Provide the [x, y] coordinate of the cell's center where the given text is located.  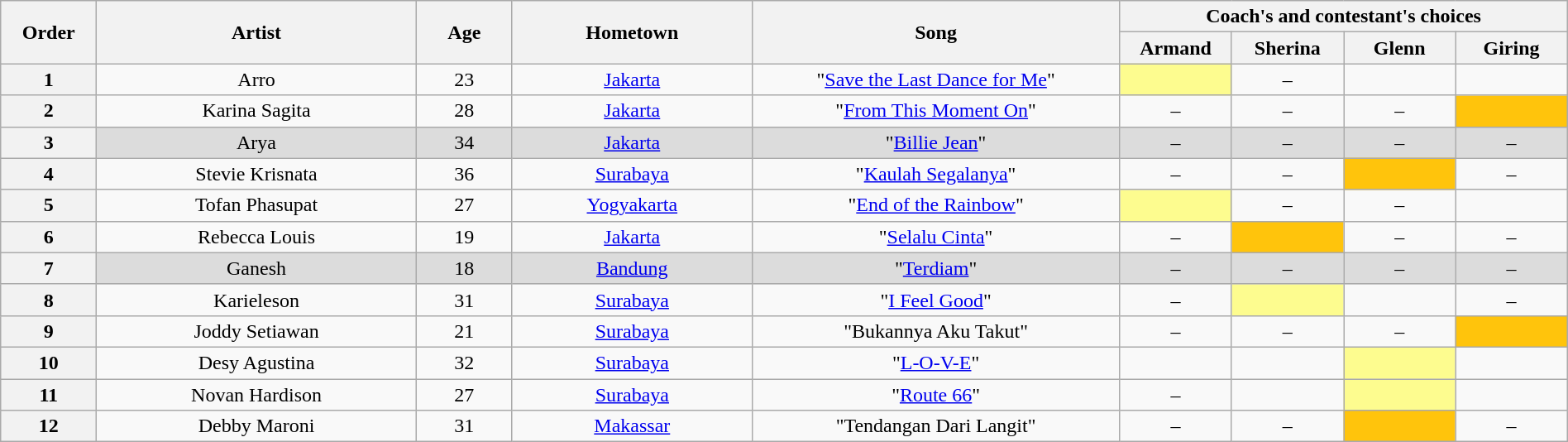
Yogyakarta [632, 205]
Tofan Phasupat [256, 205]
3 [49, 142]
Coach's and contestant's choices [1343, 17]
Ganesh [256, 268]
Glenn [1399, 48]
Desy Agustina [256, 363]
Song [936, 32]
21 [464, 331]
"Route 66" [936, 395]
Bandung [632, 268]
36 [464, 174]
Armand [1176, 48]
5 [49, 205]
19 [464, 237]
6 [49, 237]
Makassar [632, 426]
23 [464, 79]
8 [49, 300]
"Kaulah Segalanya" [936, 174]
Karina Sagita [256, 111]
1 [49, 79]
32 [464, 363]
Joddy Setiawan [256, 331]
4 [49, 174]
11 [49, 395]
"Terdiam" [936, 268]
7 [49, 268]
Hometown [632, 32]
"Save the Last Dance for Me" [936, 79]
Sherina [1287, 48]
12 [49, 426]
Arya [256, 142]
9 [49, 331]
Giring [1512, 48]
Stevie Krisnata [256, 174]
10 [49, 363]
"End of the Rainbow" [936, 205]
Novan Hardison [256, 395]
Arro [256, 79]
Karieleson [256, 300]
Order [49, 32]
"L-O-V-E" [936, 363]
Rebecca Louis [256, 237]
28 [464, 111]
Debby Maroni [256, 426]
"From This Moment On" [936, 111]
"Tendangan Dari Langit" [936, 426]
Artist [256, 32]
34 [464, 142]
"Selalu Cinta" [936, 237]
"Bukannya Aku Takut" [936, 331]
18 [464, 268]
Age [464, 32]
"Billie Jean" [936, 142]
2 [49, 111]
"I Feel Good" [936, 300]
